Find where the given text appears and provide that cell's center as [x, y] coordinate. 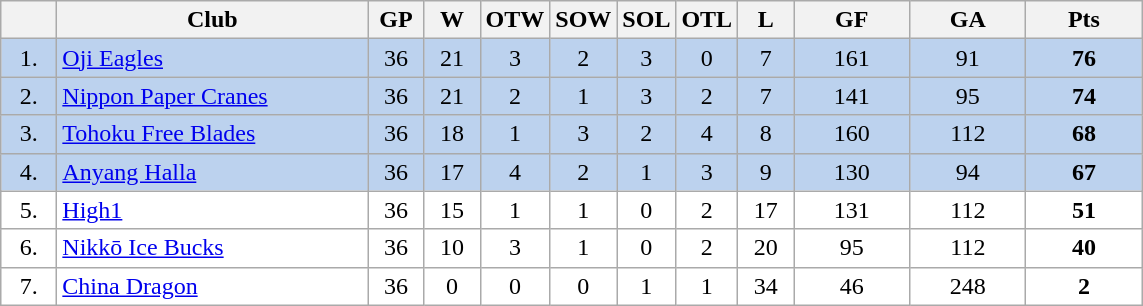
9 [766, 172]
1. [29, 58]
SOL [646, 20]
130 [852, 172]
74 [1084, 96]
20 [766, 248]
Tohoku Free Blades [212, 134]
SOW [584, 20]
China Dragon [212, 286]
Oji Eagles [212, 58]
6. [29, 248]
5. [29, 210]
Club [212, 20]
131 [852, 210]
GP [396, 20]
Nippon Paper Cranes [212, 96]
L [766, 20]
OTW [515, 20]
40 [1084, 248]
W [452, 20]
34 [766, 286]
2. [29, 96]
Nikkō Ice Bucks [212, 248]
248 [968, 286]
141 [852, 96]
68 [1084, 134]
67 [1084, 172]
Pts [1084, 20]
4. [29, 172]
18 [452, 134]
10 [452, 248]
7. [29, 286]
GA [968, 20]
High1 [212, 210]
160 [852, 134]
OTL [707, 20]
51 [1084, 210]
Anyang Halla [212, 172]
94 [968, 172]
8 [766, 134]
76 [1084, 58]
161 [852, 58]
3. [29, 134]
15 [452, 210]
91 [968, 58]
46 [852, 286]
GF [852, 20]
